Output the [X, Y] coordinate of the center of the cell containing the given text.  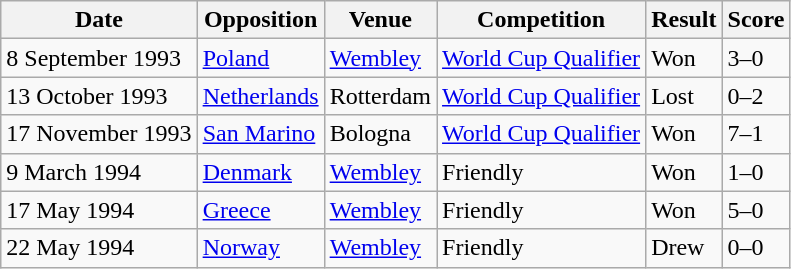
Drew [684, 248]
17 November 1993 [99, 134]
22 May 1994 [99, 248]
Result [684, 20]
7–1 [756, 134]
3–0 [756, 58]
8 September 1993 [99, 58]
17 May 1994 [99, 210]
Poland [260, 58]
Lost [684, 96]
Norway [260, 248]
13 October 1993 [99, 96]
Venue [380, 20]
Rotterdam [380, 96]
Netherlands [260, 96]
1–0 [756, 172]
Denmark [260, 172]
Opposition [260, 20]
0–0 [756, 248]
9 March 1994 [99, 172]
Score [756, 20]
San Marino [260, 134]
5–0 [756, 210]
Date [99, 20]
Bologna [380, 134]
Competition [542, 20]
0–2 [756, 96]
Greece [260, 210]
